Extract the (x, y) coordinate from the center of the cell holding the provided text.  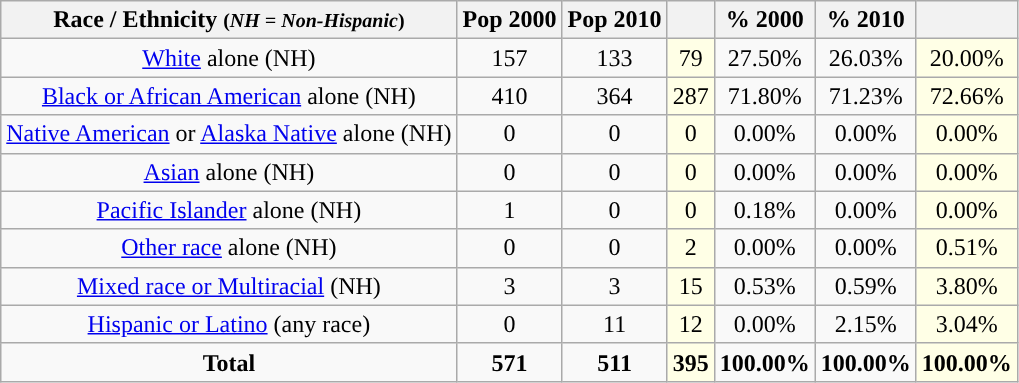
Native American or Alaska Native alone (NH) (229, 134)
Pacific Islander alone (NH) (229, 210)
Pop 2000 (510, 20)
27.50% (764, 58)
410 (510, 96)
26.03% (866, 58)
Race / Ethnicity (NH = Non-Hispanic) (229, 20)
2.15% (866, 324)
3.04% (966, 324)
20.00% (966, 58)
79 (690, 58)
0.51% (966, 248)
Total (229, 362)
157 (510, 58)
511 (614, 362)
364 (614, 96)
Hispanic or Latino (any race) (229, 324)
395 (690, 362)
1 (510, 210)
71.80% (764, 96)
71.23% (866, 96)
Mixed race or Multiracial (NH) (229, 286)
3.80% (966, 286)
15 (690, 286)
72.66% (966, 96)
12 (690, 324)
2 (690, 248)
Asian alone (NH) (229, 172)
White alone (NH) (229, 58)
11 (614, 324)
% 2000 (764, 20)
Other race alone (NH) (229, 248)
0.18% (764, 210)
% 2010 (866, 20)
133 (614, 58)
Black or African American alone (NH) (229, 96)
287 (690, 96)
Pop 2010 (614, 20)
0.53% (764, 286)
571 (510, 362)
0.59% (866, 286)
